Return the (X, Y) coordinate for the center point of the cell that contains the specified text.  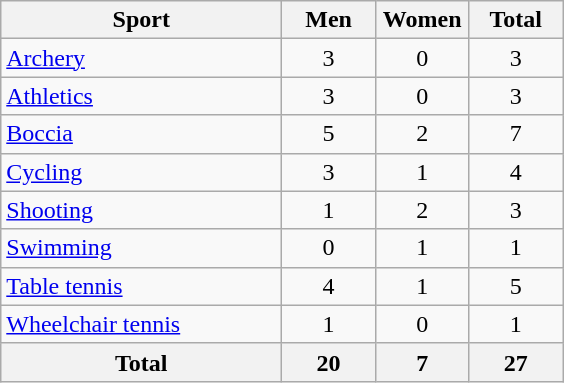
Sport (142, 20)
Table tennis (142, 286)
Women (422, 20)
Cycling (142, 172)
20 (329, 362)
Men (329, 20)
27 (516, 362)
Swimming (142, 248)
Athletics (142, 96)
Wheelchair tennis (142, 324)
Boccia (142, 134)
Shooting (142, 210)
Archery (142, 58)
